Return the [X, Y] coordinate for the center point of the cell that contains the specified text.  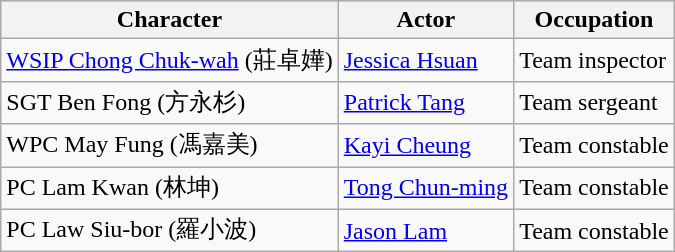
Occupation [594, 20]
PC Law Siu-bor (羅小波) [170, 230]
Character [170, 20]
Team inspector [594, 60]
Team sergeant [594, 102]
PC Lam Kwan (林坤) [170, 188]
Actor [426, 20]
Tong Chun-ming [426, 188]
WSIP Chong Chuk-wah (莊卓嬅) [170, 60]
WPC May Fung (馮嘉美) [170, 146]
Patrick Tang [426, 102]
Jason Lam [426, 230]
Kayi Cheung [426, 146]
Jessica Hsuan [426, 60]
SGT Ben Fong (方永杉) [170, 102]
